Locate the cell with the specified text and output its (x, y) center coordinate. 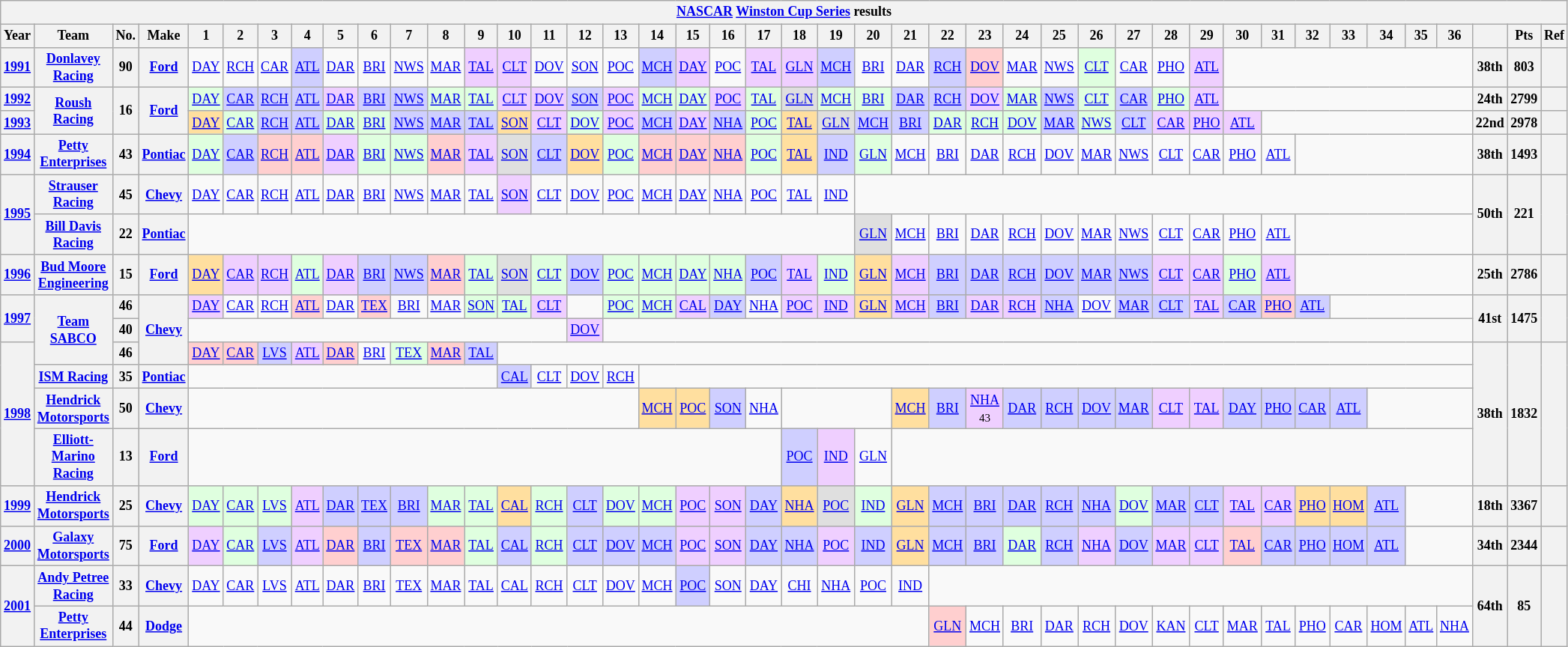
85 (1524, 607)
7 (409, 36)
1992 (18, 99)
Dodge (163, 626)
32 (1313, 36)
2799 (1524, 99)
2344 (1524, 546)
21 (910, 36)
Donlavey Racing (73, 67)
14 (657, 36)
Team SABCO (73, 330)
Bill Davis Racing (73, 234)
2978 (1524, 123)
Roush Racing (73, 111)
50 (126, 408)
Team (73, 36)
803 (1524, 67)
1493 (1524, 154)
1832 (1524, 413)
NHA43 (985, 408)
75 (126, 546)
23 (985, 36)
26 (1097, 36)
36 (1455, 36)
24 (1022, 36)
Bud Moore Engineering (73, 275)
3367 (1524, 505)
27 (1133, 36)
18th (1489, 505)
19 (836, 36)
Andy Petree Racing (73, 586)
Make (163, 36)
1475 (1524, 318)
2786 (1524, 275)
Elliott-Marino Racing (73, 457)
1991 (18, 67)
1998 (18, 413)
2001 (18, 607)
40 (126, 329)
20 (874, 36)
9 (481, 36)
28 (1171, 36)
30 (1242, 36)
1995 (18, 214)
43 (126, 154)
6 (375, 36)
1993 (18, 123)
45 (126, 195)
18 (799, 36)
5 (340, 36)
NASCAR Winston Cup Series results (784, 12)
17 (764, 36)
25th (1489, 275)
64th (1489, 607)
1999 (18, 505)
12 (585, 36)
50th (1489, 214)
44 (126, 626)
34th (1489, 546)
34 (1386, 36)
90 (126, 67)
ISM Racing (73, 376)
29 (1207, 36)
1994 (18, 154)
11 (549, 36)
4 (307, 36)
31 (1278, 36)
221 (1524, 214)
8 (446, 36)
Year (18, 36)
1 (206, 36)
Ref (1555, 36)
10 (514, 36)
Pts (1524, 36)
1997 (18, 318)
CHI (799, 586)
1996 (18, 275)
Strauser Racing (73, 195)
3 (275, 36)
22nd (1489, 123)
KAN (1171, 626)
Galaxy Motorsports (73, 546)
24th (1489, 99)
2 (240, 36)
2000 (18, 546)
41st (1489, 318)
No. (126, 36)
